For the text-containing cell, return its midpoint in [X, Y] coordinate format. 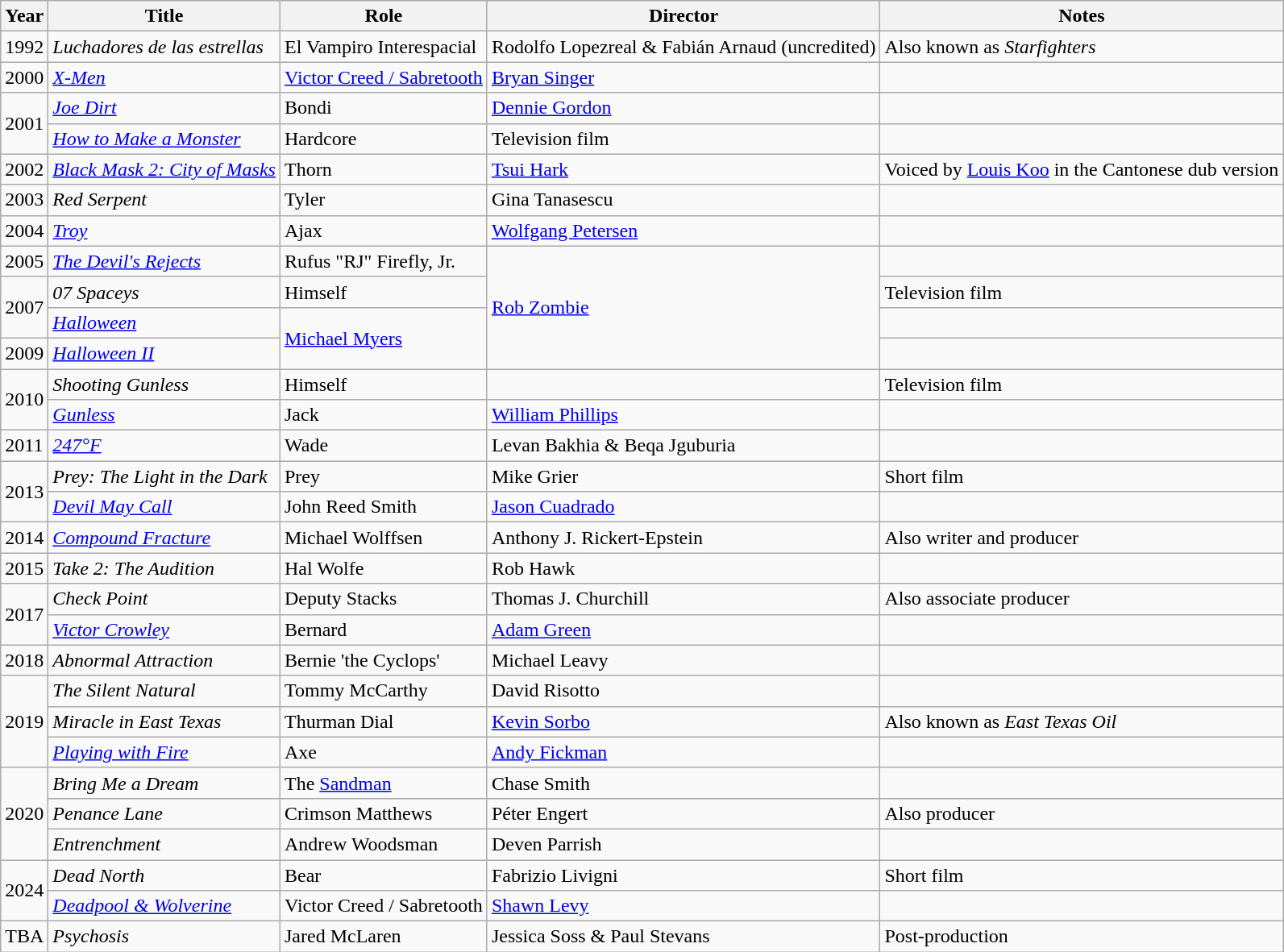
Dead North [164, 875]
Voiced by Louis Koo in the Cantonese dub version [1082, 169]
Role [384, 16]
Compound Fracture [164, 538]
Halloween II [164, 353]
Thorn [384, 169]
Entrenchment [164, 844]
Joe Dirt [164, 108]
Adam Green [684, 630]
Hardcore [384, 139]
2010 [24, 400]
Luchadores de las estrellas [164, 47]
07 Spaceys [164, 292]
Rufus "RJ" Firefly, Jr. [384, 261]
TBA [24, 937]
Mike Grier [684, 476]
Jack [384, 415]
Take 2: The Audition [164, 568]
2018 [24, 660]
Chase Smith [684, 783]
Check Point [164, 599]
Bring Me a Dream [164, 783]
Troy [164, 231]
John Reed Smith [384, 507]
Jessica Soss & Paul Stevans [684, 937]
Thomas J. Churchill [684, 599]
Jason Cuadrado [684, 507]
Post-production [1082, 937]
2007 [24, 307]
Kevin Sorbo [684, 721]
Director [684, 16]
Gunless [164, 415]
Bear [384, 875]
2011 [24, 446]
Axe [384, 752]
Levan Bakhia & Beqa Jguburia [684, 446]
Andy Fickman [684, 752]
2017 [24, 614]
Prey [384, 476]
Thurman Dial [384, 721]
David Risotto [684, 691]
Title [164, 16]
Red Serpent [164, 200]
Psychosis [164, 937]
1992 [24, 47]
The Silent Natural [164, 691]
Also writer and producer [1082, 538]
El Vampiro Interespacial [384, 47]
Rob Zombie [684, 307]
Deadpool & Wolverine [164, 906]
Halloween [164, 322]
Penance Lane [164, 813]
2000 [24, 77]
Shawn Levy [684, 906]
The Devil's Rejects [164, 261]
2005 [24, 261]
Michael Myers [384, 338]
Wolfgang Petersen [684, 231]
Also producer [1082, 813]
Wade [384, 446]
Year [24, 16]
Fabrizio Livigni [684, 875]
Deven Parrish [684, 844]
2014 [24, 538]
2001 [24, 123]
Ajax [384, 231]
Michael Wolffsen [384, 538]
2015 [24, 568]
The Sandman [384, 783]
Also known as Starfighters [1082, 47]
Black Mask 2: City of Masks [164, 169]
Tyler [384, 200]
Abnormal Attraction [164, 660]
Tsui Hark [684, 169]
Bernard [384, 630]
Rob Hawk [684, 568]
2002 [24, 169]
2004 [24, 231]
Also associate producer [1082, 599]
Péter Engert [684, 813]
Devil May Call [164, 507]
2009 [24, 353]
Shooting Gunless [164, 385]
Andrew Woodsman [384, 844]
2013 [24, 492]
2020 [24, 813]
Anthony J. Rickert-Epstein [684, 538]
Michael Leavy [684, 660]
Bryan Singer [684, 77]
Tommy McCarthy [384, 691]
Playing with Fire [164, 752]
Also known as East Texas Oil [1082, 721]
How to Make a Monster [164, 139]
2003 [24, 200]
Notes [1082, 16]
X-Men [164, 77]
Prey: The Light in the Dark [164, 476]
Gina Tanasescu [684, 200]
Victor Crowley [164, 630]
Bernie 'the Cyclops' [384, 660]
Rodolfo Lopezreal & Fabián Arnaud (uncredited) [684, 47]
Bondi [384, 108]
Jared McLaren [384, 937]
2024 [24, 890]
Hal Wolfe [384, 568]
William Phillips [684, 415]
Dennie Gordon [684, 108]
Miracle in East Texas [164, 721]
2019 [24, 721]
Deputy Stacks [384, 599]
247°F [164, 446]
Crimson Matthews [384, 813]
